Return [x, y] of the center of cell containing provided text 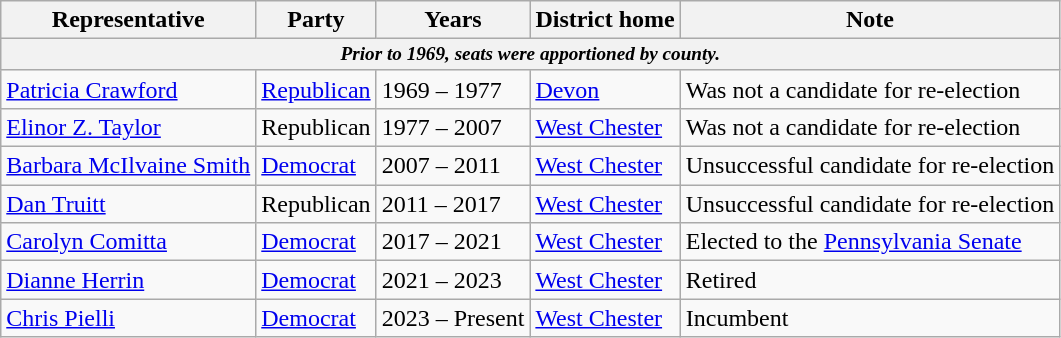
Barbara McIlvaine Smith [128, 166]
Patricia Crawford [128, 89]
Carolyn Comitta [128, 242]
2017 – 2021 [453, 242]
Party [316, 20]
1977 – 2007 [453, 128]
Years [453, 20]
Elected to the Pennsylvania Senate [870, 242]
Devon [605, 89]
District home [605, 20]
2007 – 2011 [453, 166]
Representative [128, 20]
Chris Pielli [128, 318]
Dan Truitt [128, 204]
1969 – 1977 [453, 89]
2011 – 2017 [453, 204]
Note [870, 20]
2023 – Present [453, 318]
2021 – 2023 [453, 280]
Dianne Herrin [128, 280]
Incumbent [870, 318]
Prior to 1969, seats were apportioned by county. [530, 55]
Elinor Z. Taylor [128, 128]
Retired [870, 280]
